Pinpoint the cell where the given text exists, returning its (X, Y) midpoint coordinate. 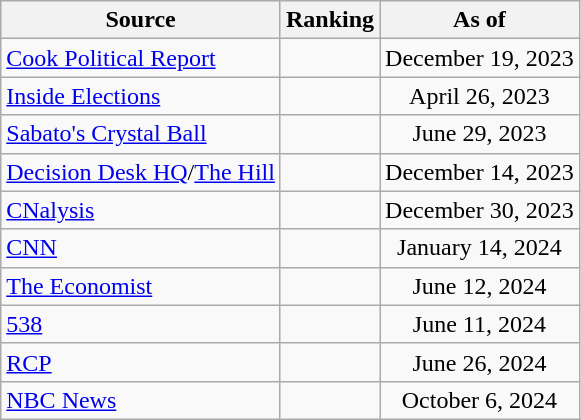
CNalysis (141, 210)
NBC News (141, 400)
April 26, 2023 (480, 96)
June 11, 2024 (480, 324)
Cook Political Report (141, 58)
June 26, 2024 (480, 362)
December 30, 2023 (480, 210)
June 12, 2024 (480, 286)
December 19, 2023 (480, 58)
Inside Elections (141, 96)
Ranking (330, 20)
Source (141, 20)
June 29, 2023 (480, 134)
December 14, 2023 (480, 172)
As of (480, 20)
Decision Desk HQ/The Hill (141, 172)
Sabato's Crystal Ball (141, 134)
October 6, 2024 (480, 400)
The Economist (141, 286)
538 (141, 324)
RCP (141, 362)
CNN (141, 248)
January 14, 2024 (480, 248)
